Locate the cell with the specified text and output its (X, Y) center coordinate. 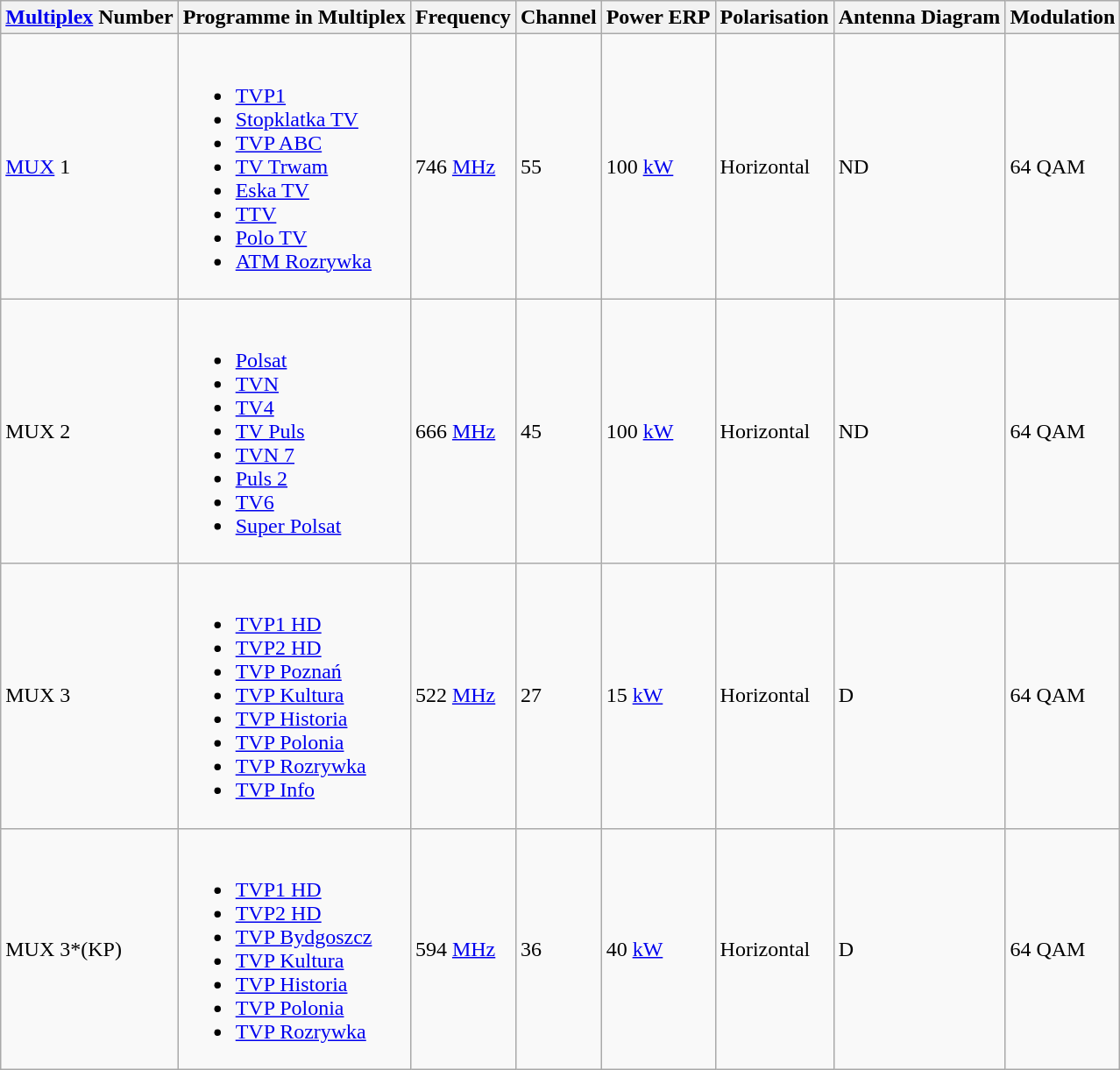
36 (558, 948)
40 kW (658, 948)
Programme in Multiplex (294, 18)
15 kW (658, 696)
PolsatTVNTV4TV PulsTVN 7Puls 2TV6Super Polsat (294, 431)
55 (558, 167)
594 MHz (463, 948)
TVP1Stopklatka TVTVP ABCTV TrwamEska TVTTVPolo TVATM Rozrywka (294, 167)
27 (558, 696)
TVP1 HDTVP2 HDTVP BydgoszczTVP KulturaTVP HistoriaTVP PoloniaTVP Rozrywka (294, 948)
TVP1 HDTVP2 HDTVP PoznańTVP KulturaTVP HistoriaTVP PoloniaTVP RozrywkaTVP Info (294, 696)
MUX 3*(KP) (89, 948)
Polarisation (775, 18)
Power ERP (658, 18)
MUX 3 (89, 696)
Multiplex Number (89, 18)
Modulation (1062, 18)
MUX 2 (89, 431)
Channel (558, 18)
45 (558, 431)
746 MHz (463, 167)
Frequency (463, 18)
522 MHz (463, 696)
Antenna Diagram (919, 18)
MUX 1 (89, 167)
666 MHz (463, 431)
